From the cell containing the given text, extract its center point as [x, y] coordinate. 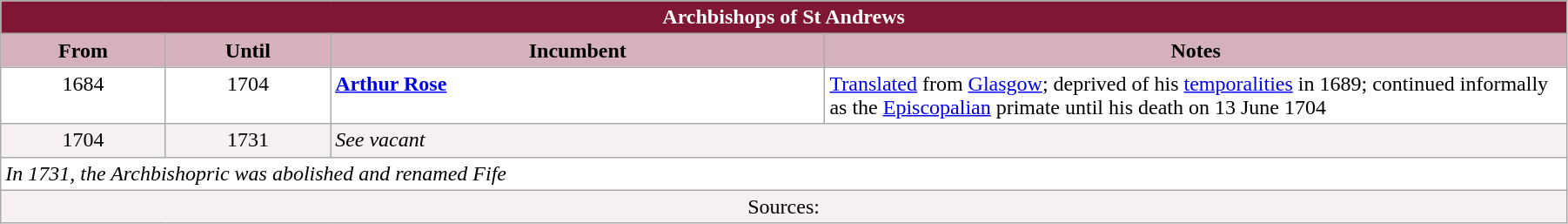
1731 [247, 140]
See vacant [948, 140]
Sources: [784, 207]
Archbishops of St Andrews [784, 17]
Arthur Rose [578, 96]
In 1731, the Archbishopric was abolished and renamed Fife [784, 173]
Translated from Glasgow; deprived of his temporalities in 1689; continued informally as the Episcopalian primate until his death on 13 June 1704 [1196, 96]
Incumbent [578, 51]
Until [247, 51]
From [84, 51]
Notes [1196, 51]
1684 [84, 96]
